Provide the [x, y] coordinate of the cell's center where the given text is located.  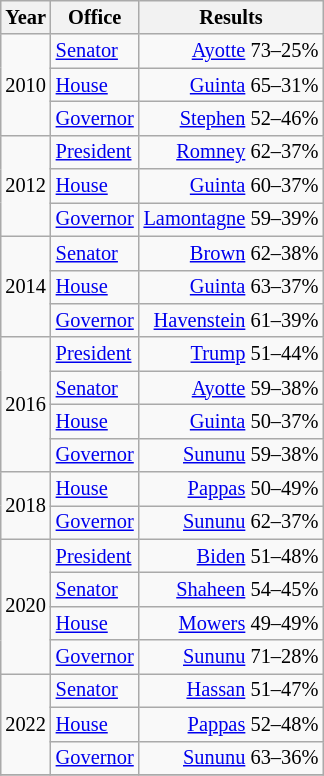
Romney 62–37% [232, 152]
Pappas 52–48% [232, 725]
Hassan 51–47% [232, 691]
Mowers 49–49% [232, 624]
2014 [25, 286]
2020 [25, 606]
Sununu 71–28% [232, 657]
Results [232, 18]
Office [95, 18]
Biden 51–48% [232, 556]
Havenstein 61–39% [232, 321]
Trump 51–44% [232, 354]
Guinta 65–31% [232, 85]
Stephen 52–46% [232, 119]
2016 [25, 404]
Ayotte 59–38% [232, 388]
Pappas 50–49% [232, 489]
Lamontagne 59–39% [232, 220]
Sununu 62–37% [232, 523]
Sununu 59–38% [232, 455]
2018 [25, 506]
2012 [25, 186]
2022 [25, 724]
Brown 62–38% [232, 253]
Year [25, 18]
Ayotte 73–25% [232, 51]
Guinta 63–37% [232, 287]
Shaheen 54–45% [232, 590]
2010 [25, 84]
Guinta 60–37% [232, 186]
Sununu 63–36% [232, 758]
Guinta 50–37% [232, 422]
